Find where the given text appears and provide that cell's center as [x, y] coordinate. 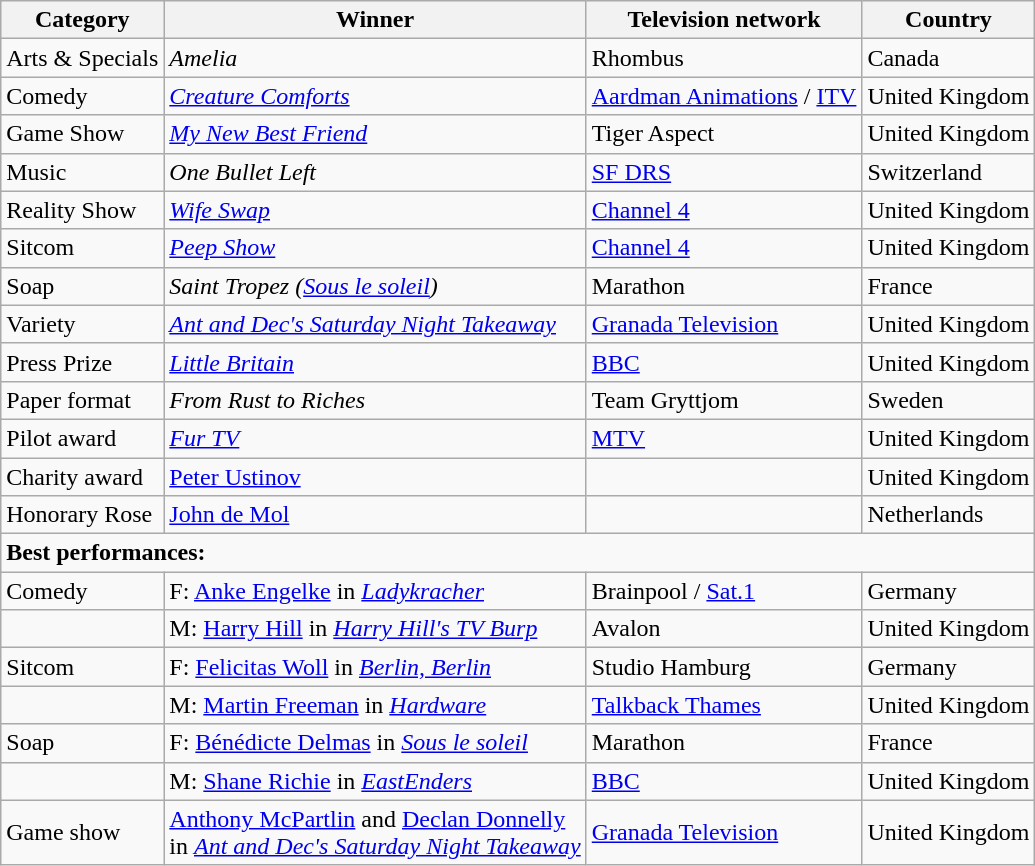
Saint Tropez (Sous le soleil) [375, 286]
Canada [948, 58]
Studio Hamburg [724, 667]
Arts & Specials [82, 58]
Peter Ustinov [375, 477]
M: Shane Richie in EastEnders [375, 781]
Category [82, 20]
Anthony McPartlin and Declan Donnelly in Ant and Dec's Saturday Night Takeaway [375, 832]
Game Show [82, 134]
Netherlands [948, 515]
Little Britain [375, 362]
F: Anke Engelke in Ladykracher [375, 591]
Brainpool / Sat.1 [724, 591]
One Bullet Left [375, 172]
From Rust to Riches [375, 400]
Winner [375, 20]
Game show [82, 832]
Fur TV [375, 438]
F: Bénédicte Delmas in Sous le soleil [375, 743]
My New Best Friend [375, 134]
Aardman Animations / ITV [724, 96]
Television network [724, 20]
MTV [724, 438]
Talkback Thames [724, 705]
Peep Show [375, 248]
Press Prize [82, 362]
SF DRS [724, 172]
F: Felicitas Woll in Berlin, Berlin [375, 667]
Team Gryttjom [724, 400]
Wife Swap [375, 210]
Pilot award [82, 438]
Variety [82, 324]
Best performances: [518, 553]
Ant and Dec's Saturday Night Takeaway [375, 324]
Avalon [724, 629]
Switzerland [948, 172]
Paper format [82, 400]
M: Martin Freeman in Hardware [375, 705]
John de Mol [375, 515]
Rhombus [724, 58]
M: Harry Hill in Harry Hill's TV Burp [375, 629]
Tiger Aspect [724, 134]
Reality Show [82, 210]
Amelia [375, 58]
Honorary Rose [82, 515]
Charity award [82, 477]
Music [82, 172]
Creature Comforts [375, 96]
Sweden [948, 400]
Country [948, 20]
